Scan for the cell matching the given text and deliver its (X, Y) coordinate at center. 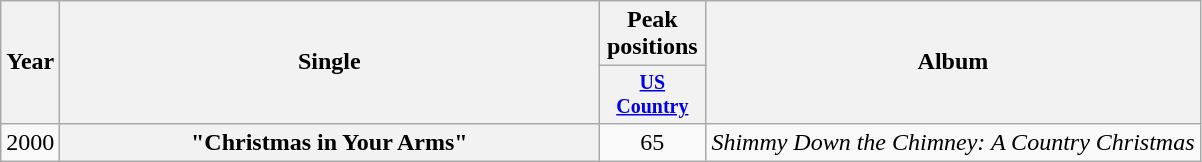
Peak positions (652, 34)
"Christmas in Your Arms" (330, 142)
Album (953, 62)
Single (330, 62)
65 (652, 142)
Shimmy Down the Chimney: A Country Christmas (953, 142)
US Country (652, 94)
Year (30, 62)
2000 (30, 142)
